Return (X, Y) of the center of cell containing provided text 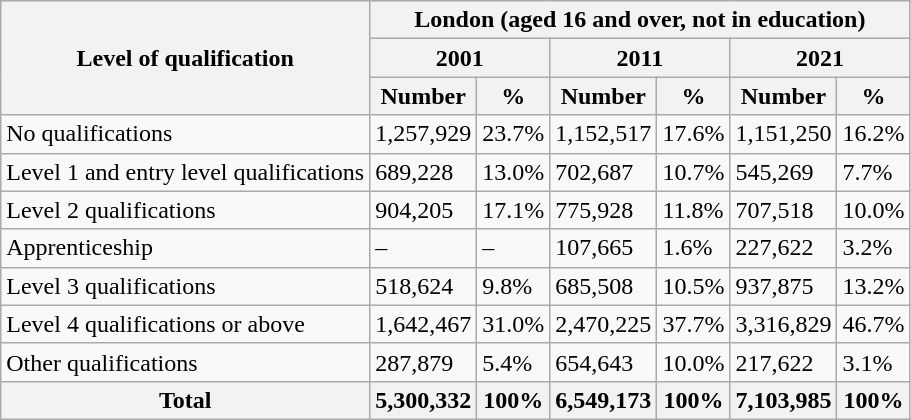
17.1% (514, 210)
1,642,467 (424, 324)
7,103,985 (784, 400)
3.1% (874, 362)
5,300,332 (424, 400)
2001 (460, 58)
16.2% (874, 134)
702,687 (604, 172)
13.2% (874, 286)
937,875 (784, 286)
37.7% (694, 324)
London (aged 16 and over, not in education) (640, 20)
3,316,829 (784, 324)
Level of qualification (186, 58)
31.0% (514, 324)
1.6% (694, 248)
545,269 (784, 172)
287,879 (424, 362)
5.4% (514, 362)
775,928 (604, 210)
689,228 (424, 172)
Level 2 qualifications (186, 210)
9.8% (514, 286)
Total (186, 400)
107,665 (604, 248)
1,257,929 (424, 134)
904,205 (424, 210)
Apprenticeship (186, 248)
707,518 (784, 210)
685,508 (604, 286)
2,470,225 (604, 324)
Other qualifications (186, 362)
11.8% (694, 210)
17.6% (694, 134)
227,622 (784, 248)
10.5% (694, 286)
1,152,517 (604, 134)
Level 4 qualifications or above (186, 324)
13.0% (514, 172)
217,622 (784, 362)
46.7% (874, 324)
Level 1 and entry level qualifications (186, 172)
3.2% (874, 248)
2021 (820, 58)
7.7% (874, 172)
1,151,250 (784, 134)
23.7% (514, 134)
654,643 (604, 362)
2011 (640, 58)
No qualifications (186, 134)
6,549,173 (604, 400)
518,624 (424, 286)
10.7% (694, 172)
Level 3 qualifications (186, 286)
